Return the (x, y) coordinate for the center point of the cell that contains the specified text.  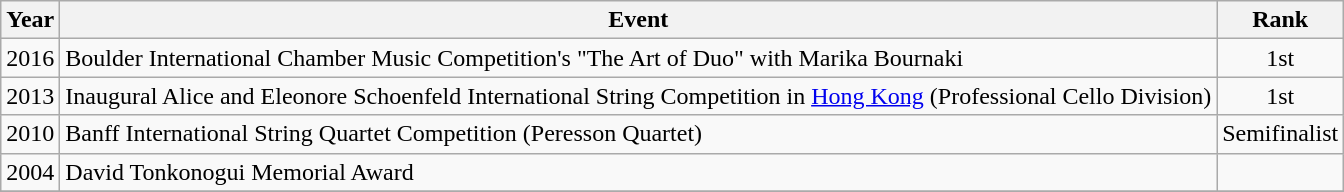
2013 (30, 96)
Banff International String Quartet Competition (Peresson Quartet) (638, 134)
Boulder International Chamber Music Competition's "The Art of Duo" with Marika Bournaki (638, 58)
Event (638, 20)
Year (30, 20)
2004 (30, 172)
David Tonkonogui Memorial Award (638, 172)
Inaugural Alice and Eleonore Schoenfeld International String Competition in Hong Kong (Professional Cello Division) (638, 96)
2016 (30, 58)
Semifinalist (1280, 134)
Rank (1280, 20)
2010 (30, 134)
